Determine the [X, Y] coordinate at the center of the cell enclosing the given text.  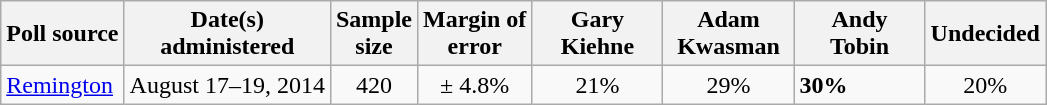
Poll source [62, 34]
Remington [62, 85]
Samplesize [374, 34]
± 4.8% [475, 85]
Undecided [985, 34]
GaryKiehne [598, 34]
August 17–19, 2014 [227, 85]
AndyTobin [860, 34]
20% [985, 85]
AdamKwasman [728, 34]
29% [728, 85]
21% [598, 85]
420 [374, 85]
Date(s)administered [227, 34]
Margin oferror [475, 34]
30% [860, 85]
